Output the [x, y] coordinate of the center of the cell containing the given text.  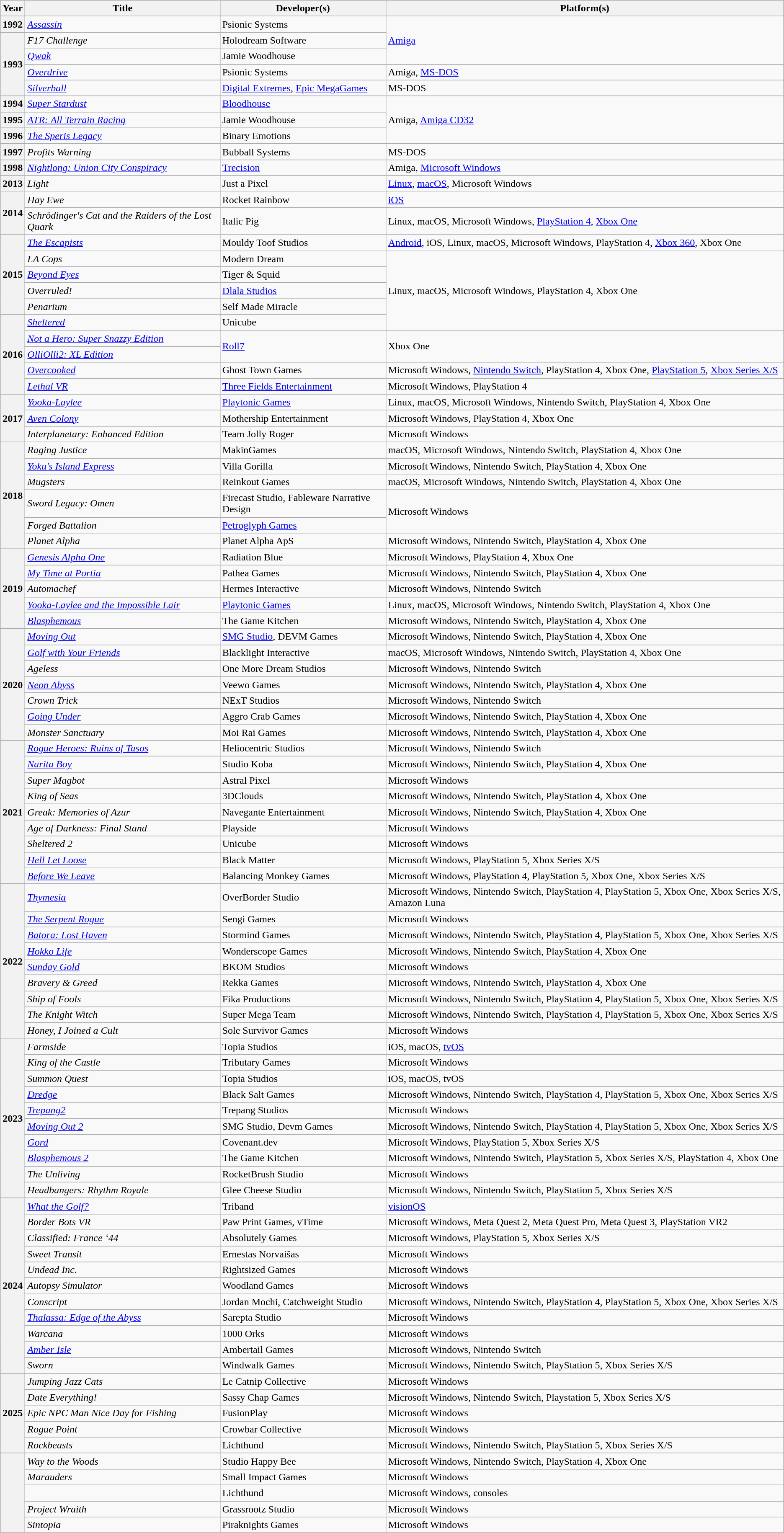
Le Catnip Collective [303, 1381]
Forged Battalion [122, 525]
BKOM Studios [303, 967]
Super Stardust [122, 104]
Yoku's Island Express [122, 466]
Overruled! [122, 291]
Studio Happy Bee [303, 1461]
Honey, I Joined a Cult [122, 1031]
Summon Quest [122, 1079]
King of the Castle [122, 1063]
Trepang2 [122, 1110]
Developer(s) [303, 8]
Italic Pig [303, 221]
Narita Boy [122, 764]
Moving Out 2 [122, 1126]
Monster Sanctuary [122, 733]
Yooka-Laylee and the Impossible Lair [122, 605]
Digital Extremes, Epic MegaGames [303, 88]
Modern Dream [303, 259]
Farmside [122, 1047]
Self Made Miracle [303, 307]
Mothership Entertainment [303, 418]
Amiga, Amiga CD32 [585, 120]
Pathea Games [303, 573]
Stormind Games [303, 935]
Hermes Interactive [303, 589]
Just a Pixel [303, 183]
Assassin [122, 24]
Conscript [122, 1302]
Holodream Software [303, 40]
The Speris Legacy [122, 136]
Overcooked [122, 370]
2022 [13, 961]
Headbangers: Rhythm Royale [122, 1190]
Thymesia [122, 897]
Overdrive [122, 72]
The Serpent Rogue [122, 919]
Gord [122, 1142]
Moi Rai Games [303, 733]
Microsoft Windows, consoles [585, 1493]
Sweet Transit [122, 1254]
2025 [13, 1413]
Marauders [122, 1477]
Neon Abyss [122, 684]
Going Under [122, 716]
Radiation Blue [303, 557]
Microsoft Windows, Nintendo Switch, PlayStation 4, PlayStation 5, Xbox One, Xbox Series X/S, Amazon Luna [585, 897]
Grassrootz Studio [303, 1509]
Super Magbot [122, 780]
F17 Challenge [122, 40]
Rogue Point [122, 1429]
Trecision [303, 168]
Microsoft Windows, Nintendo Switch, PlayStation 5, Xbox Series X/S, PlayStation 4, Xbox One [585, 1158]
Schrödinger's Cat and the Raiders of the Lost Quark [122, 221]
1995 [13, 120]
Tributary Games [303, 1063]
Sword Legacy: Omen [122, 503]
Ageless [122, 668]
Light [122, 183]
Batora: Lost Haven [122, 935]
Year [13, 8]
Nightlong: Union City Conspiracy [122, 168]
Firecast Studio, Fableware Narrative Design [303, 503]
Aggro Crab Games [303, 716]
Rekka Games [303, 983]
Ghost Town Games [303, 370]
Bravery & Greed [122, 983]
Covenant.dev [303, 1142]
Lethal VR [122, 386]
ATR: All Terrain Racing [122, 120]
Triband [303, 1206]
Binary Emotions [303, 136]
Three Fields Entertainment [303, 386]
1998 [13, 168]
Sarepta Studio [303, 1318]
Moving Out [122, 637]
3DClouds [303, 796]
1997 [13, 152]
Dredge [122, 1094]
What the Golf? [122, 1206]
2019 [13, 589]
Balancing Monkey Games [303, 876]
Paw Print Games, vTime [303, 1222]
1996 [13, 136]
2015 [13, 275]
Blasphemous [122, 621]
Amiga, MS-DOS [585, 72]
Rockbeasts [122, 1445]
FusionPlay [303, 1413]
Mugsters [122, 482]
Bubball Systems [303, 152]
Rogue Heroes: Ruins of Tasos [122, 748]
Microsoft Windows, PlayStation 4, PlayStation 5, Xbox One, Xbox Series X/S [585, 876]
Sheltered 2 [122, 844]
Navegante Entertainment [303, 812]
1992 [13, 24]
Sole Survivor Games [303, 1031]
Sintopia [122, 1525]
Blasphemous 2 [122, 1158]
Hell Let Loose [122, 860]
2023 [13, 1118]
Fika Productions [303, 999]
NExT Studios [303, 700]
Not a Hero: Super Snazzy Edition [122, 338]
Trepang Studios [303, 1110]
Microsoft Windows, Nintendo Switch, Playstation 5, Xbox Series X/S [585, 1397]
Warcana [122, 1334]
Sengi Games [303, 919]
2021 [13, 813]
Super Mega Team [303, 1015]
Undead Inc. [122, 1270]
Way to the Woods [122, 1461]
Astral Pixel [303, 780]
Petroglyph Games [303, 525]
Genesis Alpha One [122, 557]
Black Salt Games [303, 1094]
Glee Cheese Studio [303, 1190]
RocketBrush Studio [303, 1174]
Interplanetary: Enhanced Edition [122, 434]
Jordan Mochi, Catchweight Studio [303, 1302]
Dlala Studios [303, 291]
2020 [13, 684]
Planet Alpha ApS [303, 541]
Ambertail Games [303, 1350]
The Unliving [122, 1174]
Border Bots VR [122, 1222]
Microsoft Windows, Nintendo Switch, PlayStation 4, Xbox One, PlayStation 5, Xbox Series X/S [585, 370]
visionOS [585, 1206]
Epic NPC Man Nice Day for Fishing [122, 1413]
MakinGames [303, 450]
Amiga [585, 40]
Mouldy Toof Studios [303, 243]
Golf with Your Friends [122, 653]
Title [122, 8]
iOS [585, 200]
1993 [13, 64]
Roll7 [303, 346]
Silverball [122, 88]
Crown Trick [122, 700]
Sassy Chap Games [303, 1397]
2017 [13, 418]
2016 [13, 354]
The Escapists [122, 243]
Hay Ewe [122, 200]
Aven Colony [122, 418]
Rocket Rainbow [303, 200]
OverBorder Studio [303, 897]
Amber Isle [122, 1350]
Autopsy Simulator [122, 1286]
Piraknights Games [303, 1525]
Thalassa: Edge of the Abyss [122, 1318]
Black Matter [303, 860]
Team Jolly Roger [303, 434]
Platform(s) [585, 8]
Veewo Games [303, 684]
My Time at Portia [122, 573]
2013 [13, 183]
Project Wraith [122, 1509]
Rightsized Games [303, 1270]
Planet Alpha [122, 541]
OlliOlli2: XL Edition [122, 354]
Before We Leave [122, 876]
Heliocentric Studios [303, 748]
Date Everything! [122, 1397]
Ship of Fools [122, 999]
2014 [13, 214]
Woodland Games [303, 1286]
LA Cops [122, 259]
Xbox One [585, 346]
Villa Gorilla [303, 466]
Raging Justice [122, 450]
Sheltered [122, 323]
Microsoft Windows, Meta Quest 2, Meta Quest Pro, Meta Quest 3, PlayStation VR2 [585, 1222]
One More Dream Studios [303, 668]
King of Seas [122, 796]
Sunday Gold [122, 967]
The Knight Witch [122, 1015]
Absolutely Games [303, 1238]
SMG Studio, Devm Games [303, 1126]
2018 [13, 495]
Wonderscope Games [303, 951]
Linux, macOS, Microsoft Windows [585, 183]
Android, iOS, Linux, macOS, Microsoft Windows, PlayStation 4, Xbox 360, Xbox One [585, 243]
Ernestas Norvaišas [303, 1254]
Windwalk Games [303, 1365]
Hokko Life [122, 951]
Penarium [122, 307]
Greak: Memories of Azur [122, 812]
Qwak [122, 56]
Microsoft Windows, PlayStation 4 [585, 386]
Automachef [122, 589]
Blacklight Interactive [303, 653]
Crowbar Collective [303, 1429]
Studio Koba [303, 764]
Reinkout Games [303, 482]
1000 Orks [303, 1334]
Sworn [122, 1365]
Yooka-Laylee [122, 402]
Jumping Jazz Cats [122, 1381]
Profits Warning [122, 152]
Classified: France ‘44 [122, 1238]
1994 [13, 104]
Small Impact Games [303, 1477]
2024 [13, 1286]
Beyond Eyes [122, 275]
Playside [303, 828]
Bloodhouse [303, 104]
Amiga, Microsoft Windows [585, 168]
Tiger & Squid [303, 275]
SMG Studio, DEVM Games [303, 637]
Age of Darkness: Final Stand [122, 828]
